Identify which cell holds the provided text, then report its [X, Y] central coordinate. 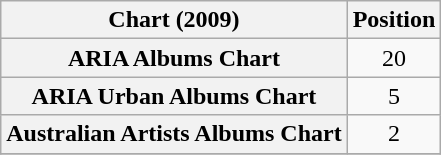
Australian Artists Albums Chart [174, 134]
Position [394, 20]
ARIA Albums Chart [174, 58]
Chart (2009) [174, 20]
5 [394, 96]
ARIA Urban Albums Chart [174, 96]
2 [394, 134]
20 [394, 58]
